Find where the given text appears and provide that cell's center as (x, y) coordinate. 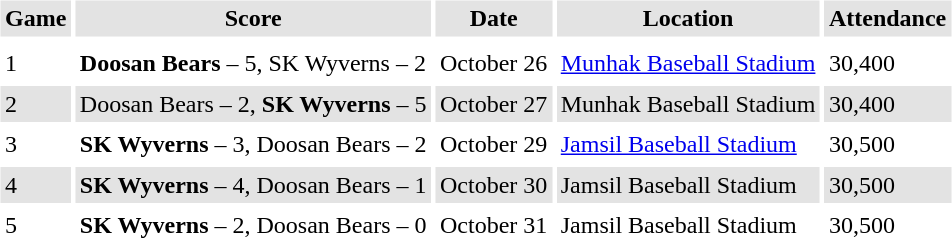
4 (35, 185)
October 30 (493, 185)
October 27 (493, 104)
Game (35, 18)
Location (688, 18)
Score (253, 18)
3 (35, 144)
October 29 (493, 144)
1 (35, 64)
Attendance (887, 18)
2 (35, 104)
October 26 (493, 64)
SK Wyverns – 3, Doosan Bears – 2 (253, 144)
Date (493, 18)
Doosan Bears – 5, SK Wyverns – 2 (253, 64)
SK Wyverns – 4, Doosan Bears – 1 (253, 185)
Doosan Bears – 2, SK Wyverns – 5 (253, 104)
